Find where the given text appears and provide that cell's center as (x, y) coordinate. 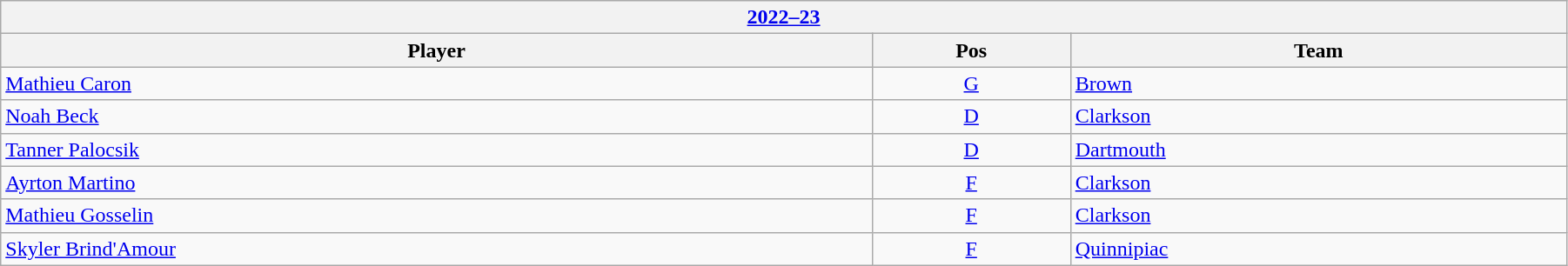
G (971, 83)
Dartmouth (1318, 150)
2022–23 (784, 17)
Mathieu Caron (437, 83)
Mathieu Gosselin (437, 216)
Quinnipiac (1318, 249)
Player (437, 50)
Brown (1318, 83)
Ayrton Martino (437, 183)
Tanner Palocsik (437, 150)
Team (1318, 50)
Skyler Brind'Amour (437, 249)
Pos (971, 50)
Noah Beck (437, 116)
